Scan for the cell matching the given text and deliver its (X, Y) coordinate at center. 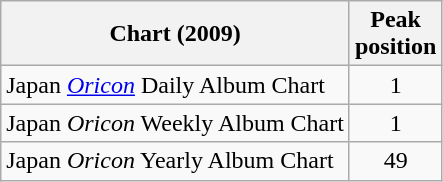
49 (395, 161)
Japan Oricon Yearly Album Chart (176, 161)
Chart (2009) (176, 34)
Japan Oricon Daily Album Chart (176, 85)
Japan Oricon Weekly Album Chart (176, 123)
Peakposition (395, 34)
